Extract the [X, Y] coordinate from the center of the cell holding the provided text.  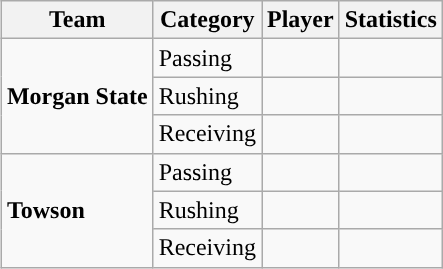
Towson [77, 210]
Player [301, 20]
Category [207, 20]
Team [77, 20]
Morgan State [77, 96]
Statistics [390, 20]
